Search for the cell housing the specified text and yield its (x, y) center coordinate. 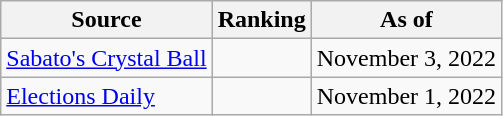
November 1, 2022 (406, 96)
Sabato's Crystal Ball (106, 58)
Elections Daily (106, 96)
November 3, 2022 (406, 58)
Source (106, 20)
As of (406, 20)
Ranking (262, 20)
